Return the [X, Y] coordinate for the center point of the cell that contains the specified text.  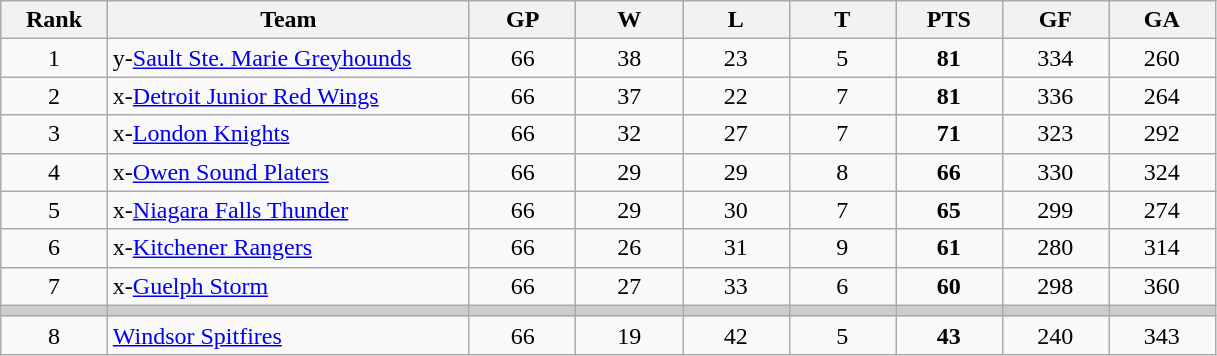
3 [54, 134]
31 [736, 248]
38 [630, 58]
9 [842, 248]
343 [1162, 335]
26 [630, 248]
280 [1056, 248]
330 [1056, 172]
x-Kitchener Rangers [288, 248]
323 [1056, 134]
y-Sault Ste. Marie Greyhounds [288, 58]
360 [1162, 286]
GF [1056, 20]
GP [522, 20]
x-Detroit Junior Red Wings [288, 96]
61 [950, 248]
298 [1056, 286]
60 [950, 286]
23 [736, 58]
W [630, 20]
260 [1162, 58]
314 [1162, 248]
42 [736, 335]
334 [1056, 58]
43 [950, 335]
x-Owen Sound Platers [288, 172]
Team [288, 20]
292 [1162, 134]
2 [54, 96]
19 [630, 335]
GA [1162, 20]
274 [1162, 210]
1 [54, 58]
22 [736, 96]
324 [1162, 172]
Rank [54, 20]
299 [1056, 210]
30 [736, 210]
37 [630, 96]
Windsor Spitfires [288, 335]
x-Niagara Falls Thunder [288, 210]
PTS [950, 20]
32 [630, 134]
4 [54, 172]
T [842, 20]
L [736, 20]
240 [1056, 335]
x-Guelph Storm [288, 286]
x-London Knights [288, 134]
65 [950, 210]
71 [950, 134]
264 [1162, 96]
336 [1056, 96]
33 [736, 286]
